For the text-containing cell, return its midpoint in (x, y) coordinate format. 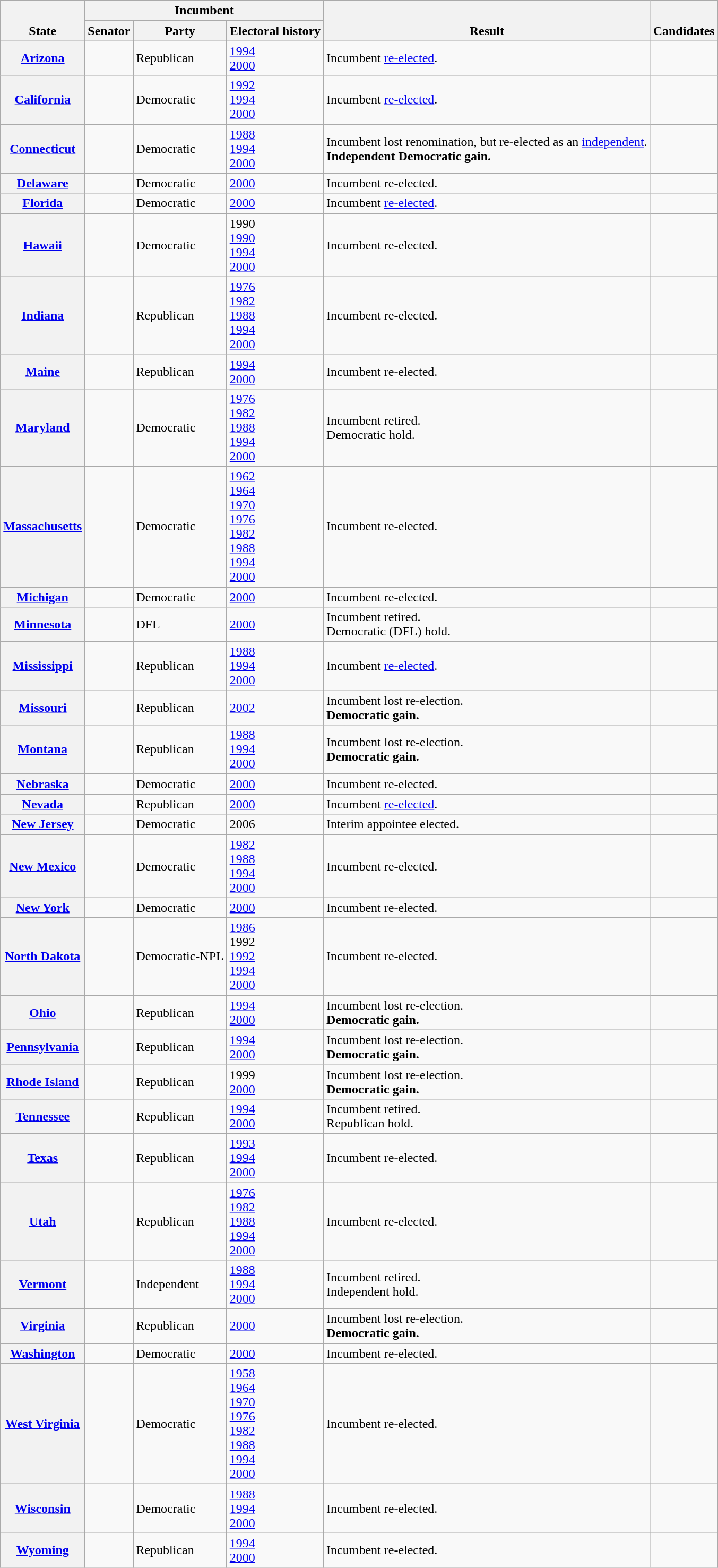
1982198819942000 (275, 866)
California (42, 100)
Texas (42, 1158)
Interim appointee elected. (487, 824)
Incumbent retired.Democratic hold. (487, 427)
North Dakota (42, 957)
Connecticut (42, 149)
Senator (109, 31)
Michigan (42, 597)
Washington (42, 1354)
New Jersey (42, 824)
Party (180, 31)
DFL (180, 624)
Result (487, 21)
Virginia (42, 1326)
Incumbent retired.Republican hold. (487, 1116)
Rhode Island (42, 1082)
Independent (180, 1285)
State (42, 21)
Mississippi (42, 666)
Candidates (684, 21)
Ohio (42, 1013)
19581964197019761982198819942000 (275, 1424)
Vermont (42, 1285)
West Virginia (42, 1424)
1962 1964197019761982198819942000 (275, 527)
Wisconsin (42, 1509)
Incumbent retired.Independent hold. (487, 1285)
Nebraska (42, 784)
1992 19942000 (275, 100)
Utah (42, 1221)
Incumbent retired.Democratic (DFL) hold. (487, 624)
Incumbent (204, 11)
1993 19942000 (275, 1158)
Incumbent lost renomination, but re-elected as an independent.Independent Democratic gain. (487, 149)
Nevada (42, 804)
Wyoming (42, 1550)
Pennsylvania (42, 1047)
Maryland (42, 427)
Tennessee (42, 1116)
Florida (42, 203)
Maine (42, 372)
New York (42, 908)
Montana (42, 749)
2006 (275, 824)
Missouri (42, 708)
1990 1990 19942000 (275, 245)
New Mexico (42, 866)
Electoral history (275, 31)
Minnesota (42, 624)
Massachusetts (42, 527)
Delaware (42, 183)
Hawaii (42, 245)
Arizona (42, 58)
2002 (275, 708)
19861992 1992 19942000 (275, 957)
Democratic-NPL (180, 957)
1999 2000 (275, 1082)
Indiana (42, 315)
